From the cell containing the given text, extract its center point as (X, Y) coordinate. 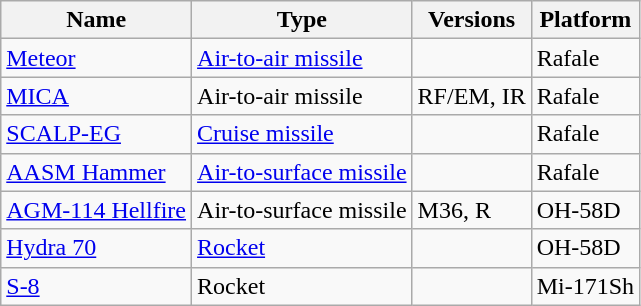
M36, R (472, 210)
Mi-171Sh (585, 286)
SCALP-EG (96, 134)
Platform (585, 20)
Cruise missile (302, 134)
Name (96, 20)
RF/EM, IR (472, 96)
Hydra 70 (96, 248)
AGM-114 Hellfire (96, 210)
AASM Hammer (96, 172)
Type (302, 20)
S-8 (96, 286)
MICA (96, 96)
Versions (472, 20)
Meteor (96, 58)
